Output the (x, y) coordinate of the center of the cell containing the given text.  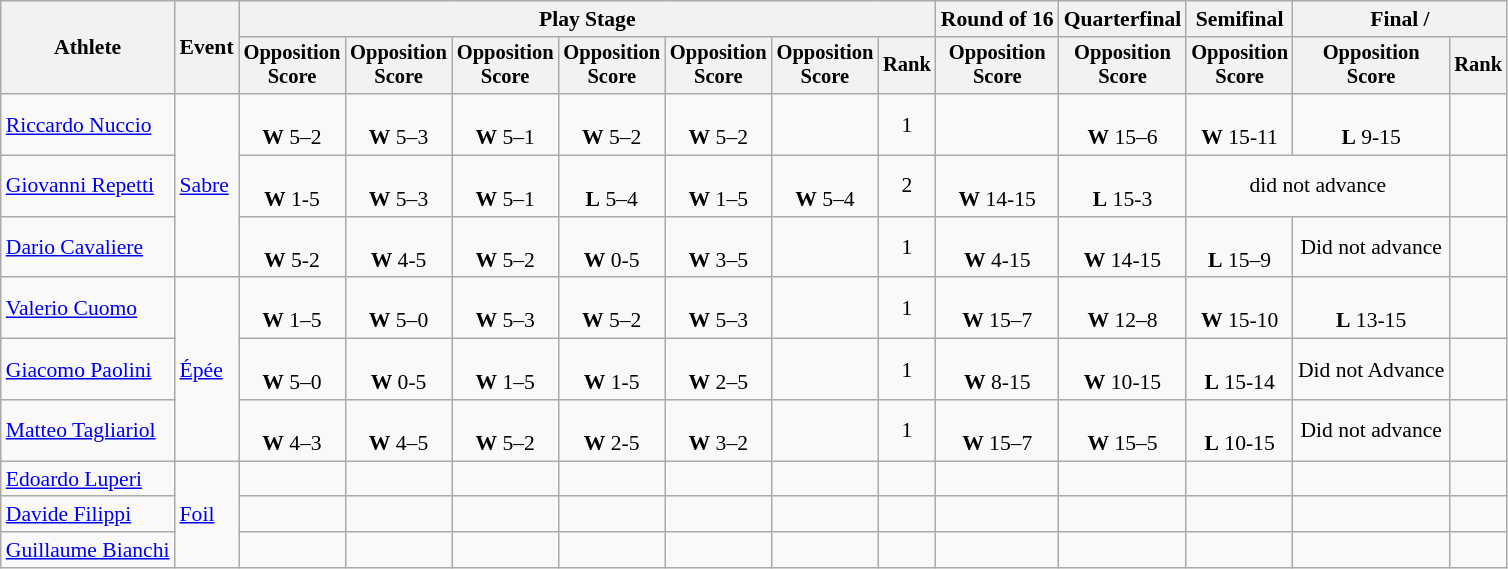
W 15–6 (1123, 124)
W 2-5 (612, 430)
Épée (207, 370)
W 2–5 (718, 370)
Giacomo Paolini (88, 370)
W 5-2 (292, 248)
Event (207, 48)
Guillaume Bianchi (88, 550)
Did not Advance (1371, 370)
Athlete (88, 48)
W 15–5 (1123, 430)
W 12–8 (1123, 308)
W 4–5 (398, 430)
Semifinal (1240, 19)
L 15–9 (1240, 248)
W 4–3 (292, 430)
Sabre (207, 186)
W 3–2 (718, 430)
Final / (1400, 19)
Matteo Tagliariol (88, 430)
Riccardo Nuccio (88, 124)
L 15-14 (1240, 370)
W 15-10 (1240, 308)
W 5–4 (826, 186)
did not advance (1318, 186)
L 9-15 (1371, 124)
Davide Filippi (88, 515)
W 4-15 (998, 248)
W 8-15 (998, 370)
Round of 16 (998, 19)
L 10-15 (1240, 430)
2 (907, 186)
Play Stage (588, 19)
W 10-15 (1123, 370)
W 3–5 (718, 248)
Giovanni Repetti (88, 186)
W 15-11 (1240, 124)
Edoardo Luperi (88, 479)
Foil (207, 514)
Dario Cavaliere (88, 248)
W 4-5 (398, 248)
L 5–4 (612, 186)
Valerio Cuomo (88, 308)
L 15-3 (1123, 186)
Quarterfinal (1123, 19)
L 13-15 (1371, 308)
